Output the [X, Y] coordinate of the center of the cell containing the given text.  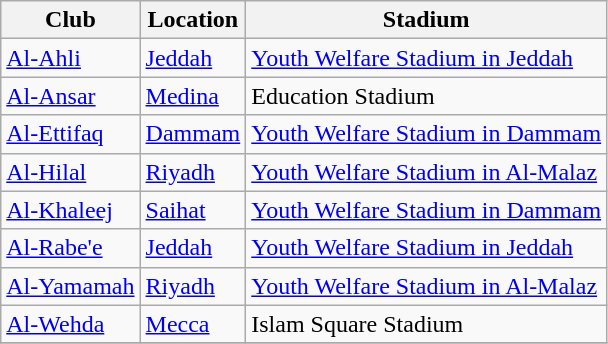
Medina [193, 96]
Location [193, 20]
Saihat [193, 210]
Al-Ettifaq [70, 134]
Stadium [426, 20]
Al-Ansar [70, 96]
Al-Hilal [70, 172]
Islam Square Stadium [426, 324]
Al-Rabe'e [70, 248]
Mecca [193, 324]
Club [70, 20]
Al-Ahli [70, 58]
Al-Khaleej [70, 210]
Al-Wehda [70, 324]
Education Stadium [426, 96]
Dammam [193, 134]
Al-Yamamah [70, 286]
